Capture the cell that displays the provided text and extract its [x, y] central coordinate. 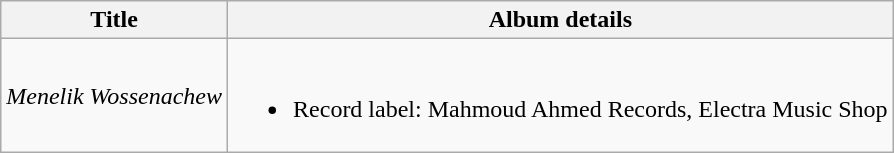
Album details [561, 20]
Title [114, 20]
Menelik Wossenachew [114, 96]
Record label: Mahmoud Ahmed Records, Electra Music Shop [561, 96]
